Locate the cell with the specified text and output its (x, y) center coordinate. 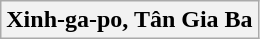
Xinh-ga-po, Tân Gia Ba (130, 20)
